Find where the given text appears and provide that cell's center as [X, Y] coordinate. 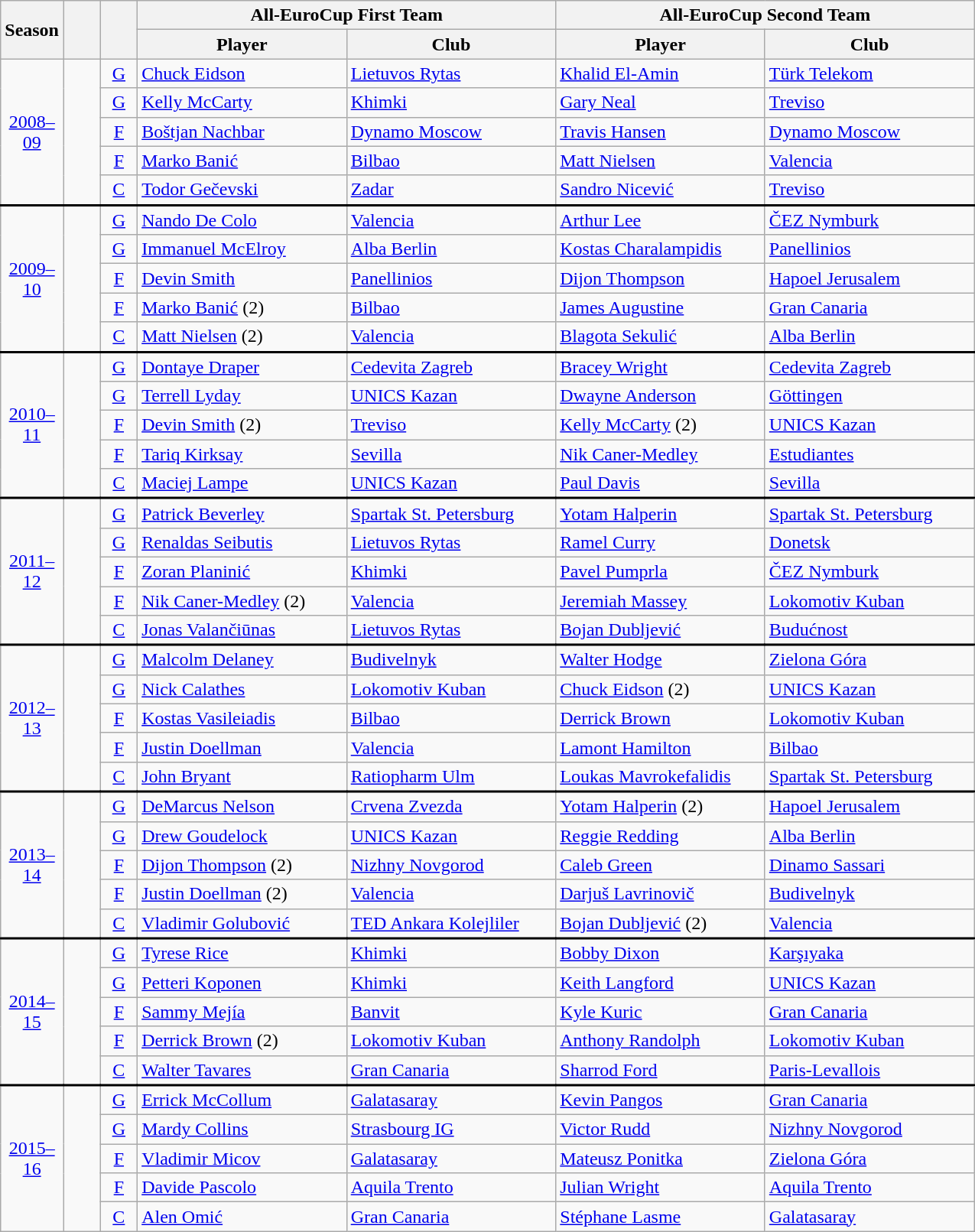
2013–14 [32, 865]
2011–12 [32, 572]
Lamont Hamilton [661, 747]
Ratiopharm Ulm [451, 777]
Estudiantes [869, 454]
Nick Calathes [242, 689]
Malcolm Delaney [242, 659]
Türk Telekom [869, 73]
Sandro Nicević [661, 190]
Chuck Eidson [242, 73]
Stéphane Lasme [661, 1217]
Jeremiah Massey [661, 600]
Strasbourg IG [451, 1130]
2015–16 [32, 1158]
Derrick Brown [661, 718]
Kevin Pangos [661, 1100]
Renaldas Seibutis [242, 542]
Kyle Kuric [661, 1012]
Devin Smith [242, 278]
2008–09 [32, 132]
Sammy Mejía [242, 1012]
Karşıyaka [869, 953]
Matt Nielsen (2) [242, 336]
Keith Langford [661, 983]
Dijon Thompson [661, 278]
2010–11 [32, 425]
Paris-Levallois [869, 1071]
Yotam Halperin [661, 514]
Walter Hodge [661, 659]
Crvena Zvezda [451, 806]
Tyrese Rice [242, 953]
Chuck Eidson (2) [661, 689]
Nik Caner-Medley [661, 454]
Drew Goudelock [242, 836]
DeMarcus Nelson [242, 806]
Vladimir Golubović [242, 924]
Mateusz Ponitka [661, 1159]
Dijon Thompson (2) [242, 865]
John Bryant [242, 777]
Anthony Randolph [661, 1041]
Zoran Planinić [242, 571]
2009–10 [32, 278]
Paul Davis [661, 483]
Marko Banić [242, 161]
Todor Gečevski [242, 190]
Pavel Pumprla [661, 571]
Nando De Colo [242, 220]
James Augustine [661, 307]
Banvit [451, 1012]
Budućnost [869, 630]
Dontaye Draper [242, 367]
Blagota Sekulić [661, 336]
Immanuel McElroy [242, 249]
Jonas Valančiūnas [242, 630]
Gary Neal [661, 102]
Darjuš Lavrinovič [661, 894]
Victor Rudd [661, 1130]
Alen Omić [242, 1217]
Loukas Mavrokefalidis [661, 777]
Errick McCollum [242, 1100]
TED Ankara Kolejliler [451, 924]
Tariq Kirksay [242, 454]
Caleb Green [661, 865]
Bojan Dubljević (2) [661, 924]
Khalid El-Amin [661, 73]
Bracey Wright [661, 367]
Kelly McCarty [242, 102]
Vladimir Micov [242, 1159]
All-EuroCup First Team [347, 15]
Kostas Charalampidis [661, 249]
Bojan Dubljević [661, 630]
Nik Caner-Medley (2) [242, 600]
Boštjan Nachbar [242, 132]
Justin Doellman [242, 747]
Donetsk [869, 542]
Arthur Lee [661, 220]
Kelly McCarty (2) [661, 425]
Justin Doellman (2) [242, 894]
Dwayne Anderson [661, 396]
Dinamo Sassari [869, 865]
All-EuroCup Second Team [765, 15]
Kostas Vasileiadis [242, 718]
Patrick Beverley [242, 514]
Julian Wright [661, 1188]
Season [32, 30]
Davide Pascolo [242, 1188]
Terrell Lyday [242, 396]
Bobby Dixon [661, 953]
Derrick Brown (2) [242, 1041]
Maciej Lampe [242, 483]
Matt Nielsen [661, 161]
Mardy Collins [242, 1130]
Sharrod Ford [661, 1071]
Zadar [451, 190]
Petteri Koponen [242, 983]
Göttingen [869, 396]
2014–15 [32, 1012]
Marko Banić (2) [242, 307]
Walter Tavares [242, 1071]
Ramel Curry [661, 542]
Travis Hansen [661, 132]
Devin Smith (2) [242, 425]
Reggie Redding [661, 836]
Yotam Halperin (2) [661, 806]
2012–13 [32, 718]
